Determine the (x, y) coordinate at the center of the cell enclosing the given text.  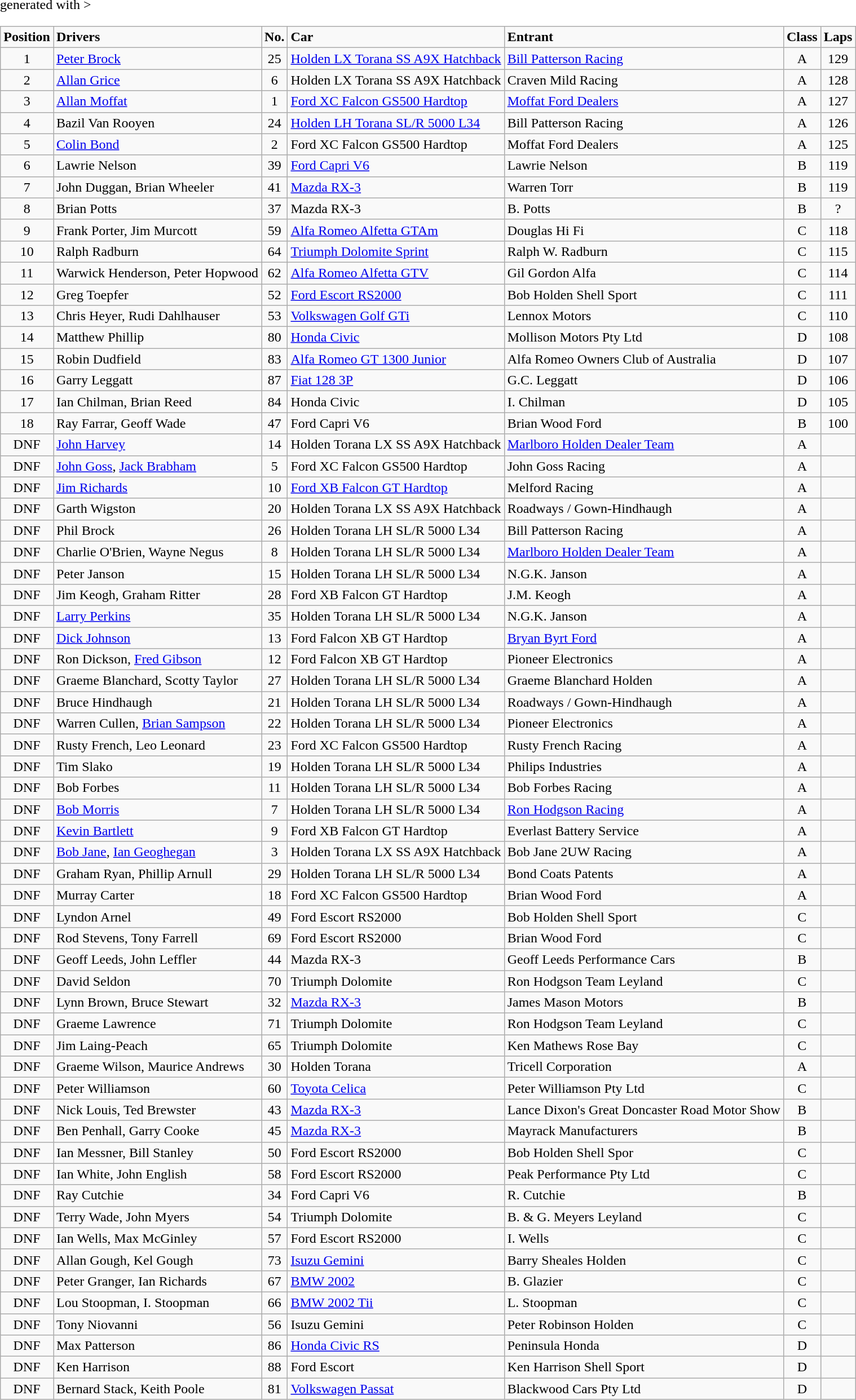
110 (838, 316)
Matthew Phillip (157, 338)
39 (275, 166)
106 (838, 380)
Ray Cutchie (157, 1195)
L. Stoopman (644, 1302)
Alfa Romeo GT 1300 Junior (396, 359)
Ken Harrison (157, 1367)
Bob Jane 2UW Racing (644, 852)
Entrant (644, 37)
105 (838, 402)
Ian White, John English (157, 1174)
37 (275, 209)
Graeme Wilson, Maurice Andrews (157, 1067)
60 (275, 1088)
Ian Chilman, Brian Reed (157, 402)
Barry Sheales Holden (644, 1260)
I. Chilman (644, 402)
B. Glazier (644, 1281)
83 (275, 359)
Rusty French Racing (644, 745)
Ralph W. Radburn (644, 251)
Philips Industries (644, 767)
53 (275, 316)
Chris Heyer, Rudi Dahlhauser (157, 316)
23 (275, 745)
Nick Louis, Ted Brewster (157, 1110)
114 (838, 273)
Holden LH Torana SL/R 5000 L34 (396, 123)
70 (275, 981)
Bruce Hindhaugh (157, 702)
Bob Holden Shell Spor (644, 1153)
50 (275, 1153)
G.C. Leggatt (644, 380)
Ford Escort (396, 1367)
Peter Robinson Holden (644, 1324)
Peter Brock (157, 59)
17 (27, 402)
111 (838, 295)
Everlast Battery Service (644, 831)
James Mason Motors (644, 1003)
65 (275, 1045)
B. & G. Meyers Leyland (644, 1217)
Jim Keogh, Graham Ritter (157, 595)
Robin Dudfield (157, 359)
Frank Porter, Jim Murcott (157, 230)
Allan Moffat (157, 101)
Murray Carter (157, 895)
Toyota Celica (396, 1088)
Peter Granger, Ian Richards (157, 1281)
Max Patterson (157, 1346)
John Duggan, Brian Wheeler (157, 187)
27 (275, 681)
125 (838, 144)
Lynn Brown, Bruce Stewart (157, 1003)
84 (275, 402)
Ralph Radburn (157, 251)
69 (275, 938)
34 (275, 1195)
64 (275, 251)
David Seldon (157, 981)
115 (838, 251)
Lance Dixon's Great Doncaster Road Motor Show (644, 1110)
Alfa Romeo Owners Club of Australia (644, 359)
49 (275, 916)
52 (275, 295)
Melford Racing (644, 488)
J.M. Keogh (644, 595)
Terry Wade, John Myers (157, 1217)
Alfa Romeo Alfetta GTAm (396, 230)
Lennox Motors (644, 316)
John Harvey (157, 445)
B. Potts (644, 209)
Holden Torana (396, 1067)
25 (275, 59)
Volkswagen Passat (396, 1389)
Triumph Dolomite Sprint (396, 251)
John Goss Racing (644, 466)
22 (275, 724)
16 (27, 380)
Allan Grice (157, 80)
Ken Harrison Shell Sport (644, 1367)
87 (275, 380)
62 (275, 273)
Colin Bond (157, 144)
Bob Forbes (157, 788)
Tim Slako (157, 767)
20 (275, 509)
Peter Williamson (157, 1088)
I. Wells (644, 1238)
Ian Wells, Max McGinley (157, 1238)
Ben Penhall, Garry Cooke (157, 1131)
Dick Johnson (157, 637)
Peter Williamson Pty Ltd (644, 1088)
Volkswagen Golf GTi (396, 316)
128 (838, 80)
66 (275, 1302)
100 (838, 423)
44 (275, 959)
108 (838, 338)
Douglas Hi Fi (644, 230)
Larry Perkins (157, 616)
Mollison Motors Pty Ltd (644, 338)
Warwick Henderson, Peter Hopwood (157, 273)
19 (275, 767)
No. (275, 37)
21 (275, 702)
BMW 2002 Tii (396, 1302)
Craven Mild Racing (644, 80)
71 (275, 1024)
43 (275, 1110)
Jim Laing-Peach (157, 1045)
58 (275, 1174)
Tony Niovanni (157, 1324)
Graham Ryan, Phillip Arnull (157, 874)
Bob Morris (157, 809)
Drivers (157, 37)
Rusty French, Leo Leonard (157, 745)
54 (275, 1217)
24 (275, 123)
32 (275, 1003)
30 (275, 1067)
Warren Torr (644, 187)
Graeme Blanchard Holden (644, 681)
Ken Mathews Rose Bay (644, 1045)
56 (275, 1324)
57 (275, 1238)
Car (396, 37)
Jim Richards (157, 488)
Allan Gough, Kel Gough (157, 1260)
Graeme Lawrence (157, 1024)
Ray Farrar, Geoff Wade (157, 423)
BMW 2002 (396, 1281)
Garry Leggatt (157, 380)
59 (275, 230)
Mayrack Manufacturers (644, 1131)
R. Cutchie (644, 1195)
Geoff Leeds Performance Cars (644, 959)
Bob Jane, Ian Geoghegan (157, 852)
Bob Forbes Racing (644, 788)
127 (838, 101)
80 (275, 338)
Bazil Van Rooyen (157, 123)
Geoff Leeds, John Leffler (157, 959)
Graeme Blanchard, Scotty Taylor (157, 681)
Laps (838, 37)
Class (802, 37)
67 (275, 1281)
Bryan Byrt Ford (644, 637)
Honda Civic RS (396, 1346)
35 (275, 616)
81 (275, 1389)
Warren Cullen, Brian Sampson (157, 724)
Ron Dickson, Fred Gibson (157, 659)
Ron Hodgson Racing (644, 809)
47 (275, 423)
86 (275, 1346)
45 (275, 1131)
Gil Gordon Alfa (644, 273)
28 (275, 595)
Lou Stoopman, I. Stoopman (157, 1302)
118 (838, 230)
Ian Messner, Bill Stanley (157, 1153)
Peninsula Honda (644, 1346)
Lyndon Arnel (157, 916)
Position (27, 37)
Peak Performance Pty Ltd (644, 1174)
Rod Stevens, Tony Farrell (157, 938)
41 (275, 187)
Blackwood Cars Pty Ltd (644, 1389)
Charlie O'Brien, Wayne Negus (157, 552)
Peter Janson (157, 573)
Tricell Corporation (644, 1067)
? (838, 209)
Kevin Bartlett (157, 831)
Greg Toepfer (157, 295)
Bond Coats Patents (644, 874)
107 (838, 359)
Fiat 128 3P (396, 380)
126 (838, 123)
26 (275, 530)
Phil Brock (157, 530)
Brian Potts (157, 209)
4 (27, 123)
Garth Wigston (157, 509)
73 (275, 1260)
29 (275, 874)
John Goss, Jack Brabham (157, 466)
Bernard Stack, Keith Poole (157, 1389)
129 (838, 59)
88 (275, 1367)
Alfa Romeo Alfetta GTV (396, 273)
